Scan for the cell matching the given text and deliver its [x, y] coordinate at center. 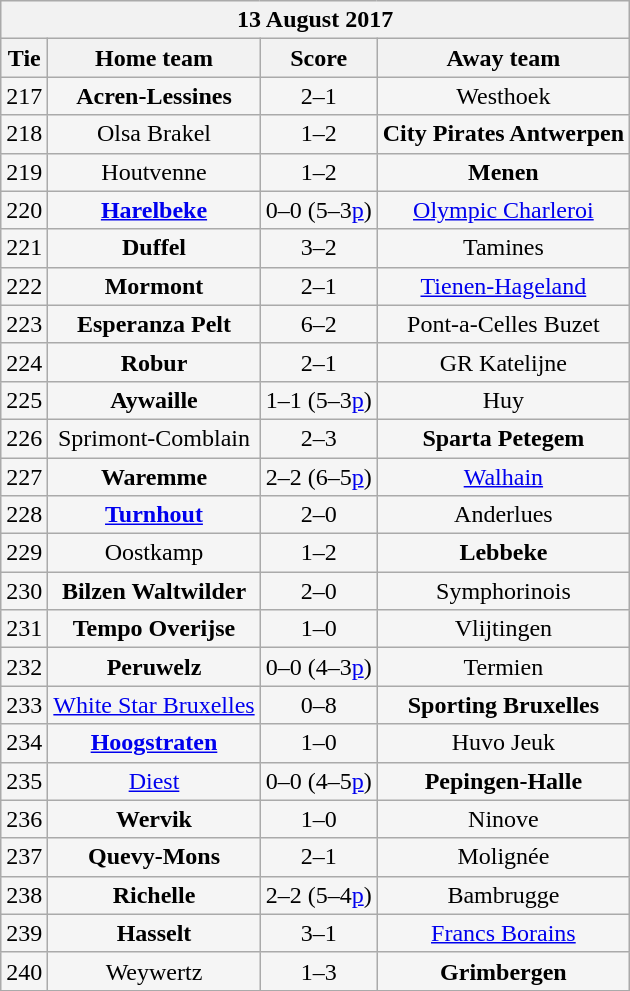
231 [24, 629]
2–3 [318, 438]
Aywaille [154, 400]
Quevy-Mons [154, 857]
224 [24, 362]
Lebbeke [503, 553]
Sparta Petegem [503, 438]
Waremme [154, 477]
220 [24, 210]
Termien [503, 667]
Tempo Overijse [154, 629]
2–2 (6–5p) [318, 477]
3–1 [318, 933]
240 [24, 971]
Vlijtingen [503, 629]
Tamines [503, 248]
Score [318, 58]
226 [24, 438]
219 [24, 172]
Bilzen Waltwilder [154, 591]
221 [24, 248]
Hasselt [154, 933]
Sprimont-Comblain [154, 438]
Ninove [503, 819]
239 [24, 933]
227 [24, 477]
Diest [154, 781]
City Pirates Antwerpen [503, 134]
Anderlues [503, 515]
Hoogstraten [154, 743]
Francs Borains [503, 933]
1–1 (5–3p) [318, 400]
235 [24, 781]
0–0 (5–3p) [318, 210]
218 [24, 134]
Robur [154, 362]
234 [24, 743]
Bambrugge [503, 895]
0–0 (4–3p) [318, 667]
228 [24, 515]
0–8 [318, 705]
Molignée [503, 857]
Duffel [154, 248]
Esperanza Pelt [154, 324]
Grimbergen [503, 971]
222 [24, 286]
237 [24, 857]
White Star Bruxelles [154, 705]
Sporting Bruxelles [503, 705]
Tienen-Hageland [503, 286]
223 [24, 324]
Acren-Lessines [154, 96]
Home team [154, 58]
Houtvenne [154, 172]
Weywertz [154, 971]
Oostkamp [154, 553]
Harelbeke [154, 210]
Huvo Jeuk [503, 743]
229 [24, 553]
Menen [503, 172]
6–2 [318, 324]
Huy [503, 400]
Mormont [154, 286]
1–3 [318, 971]
3–2 [318, 248]
0–0 (4–5p) [318, 781]
13 August 2017 [316, 20]
Walhain [503, 477]
Olympic Charleroi [503, 210]
Wervik [154, 819]
236 [24, 819]
Olsa Brakel [154, 134]
217 [24, 96]
Richelle [154, 895]
Pont-a-Celles Buzet [503, 324]
Pepingen-Halle [503, 781]
Peruwelz [154, 667]
233 [24, 705]
225 [24, 400]
Westhoek [503, 96]
230 [24, 591]
232 [24, 667]
2–2 (5–4p) [318, 895]
Tie [24, 58]
238 [24, 895]
Turnhout [154, 515]
Symphorinois [503, 591]
GR Katelijne [503, 362]
Away team [503, 58]
